Return [X, Y] of the center of cell containing provided text 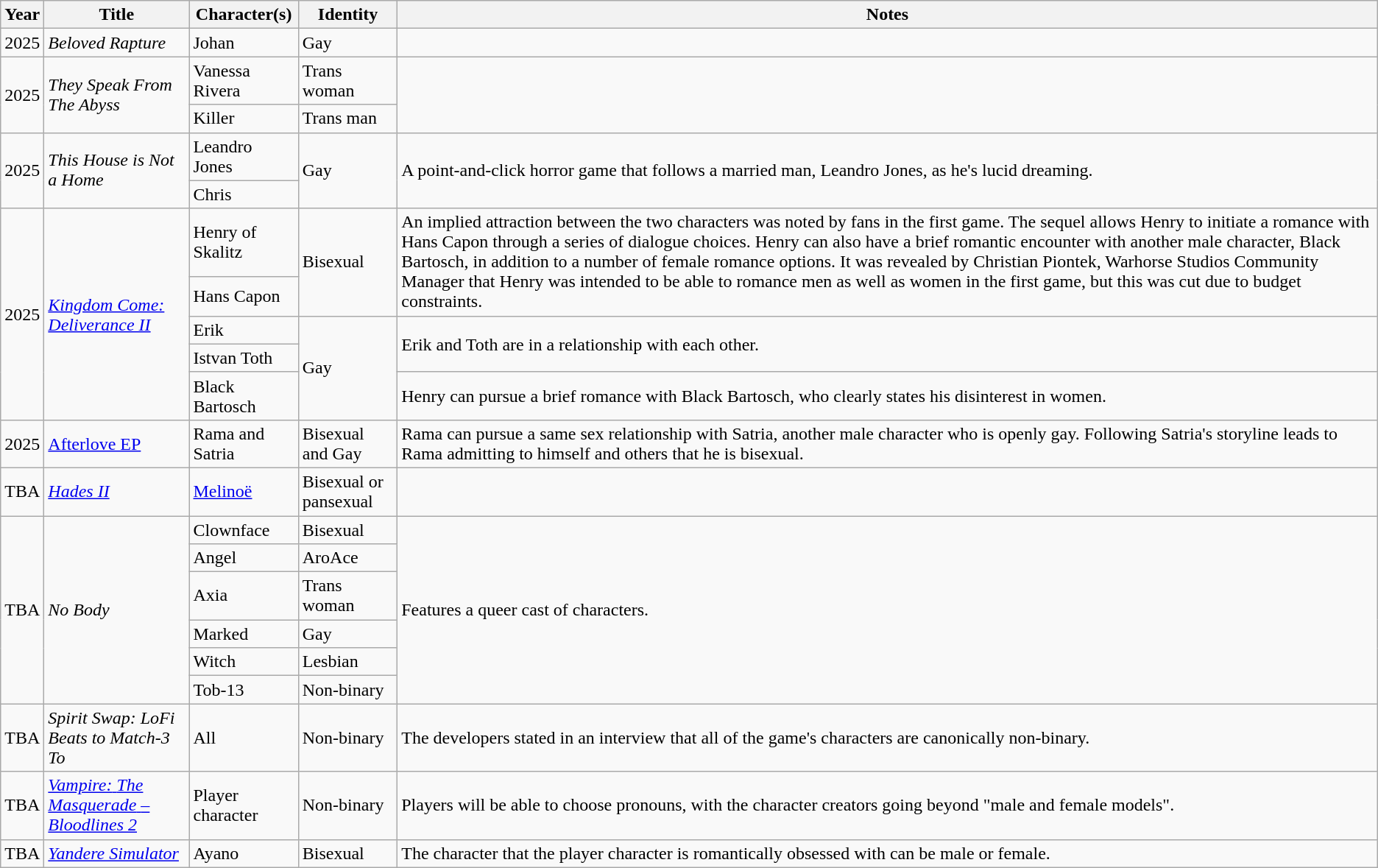
The character that the player character is romantically obsessed with can be male or female. [888, 853]
Henry of Skalitz [244, 242]
Trans man [347, 119]
Ayano [244, 853]
Killer [244, 119]
The developers stated in an interview that all of the game's characters are canonically non-binary. [888, 738]
Features a queer cast of characters. [888, 610]
Afterlove EP [116, 443]
Hans Capon [244, 296]
They Speak From The Abyss [116, 94]
Rama and Satria [244, 443]
Player character [244, 805]
Bisexual or pansexual [347, 492]
Axia [244, 596]
Beloved Rapture [116, 43]
Spirit Swap: LoFi Beats to Match-3 To [116, 738]
Kingdom Come: Deliverance II [116, 314]
Title [116, 15]
Witch [244, 662]
This House is Not a Home [116, 171]
All [244, 738]
Tob-13 [244, 690]
AroAce [347, 558]
Leandro Jones [244, 156]
Bisexual and Gay [347, 443]
Lesbian [347, 662]
Istvan Toth [244, 358]
Johan [244, 43]
A point-and-click horror game that follows a married man, Leandro Jones, as he's lucid dreaming. [888, 171]
Henry can pursue a brief romance with Black Bartosch, who clearly states his disinterest in women. [888, 396]
Character(s) [244, 15]
Black Bartosch [244, 396]
Marked [244, 634]
Yandere Simulator [116, 853]
Identity [347, 15]
Vanessa Rivera [244, 81]
Notes [888, 15]
Erik [244, 330]
Melinoë [244, 492]
Chris [244, 194]
Hades II [116, 492]
Clownface [244, 529]
Vampire: The Masquerade – Bloodlines 2 [116, 805]
No Body [116, 610]
Erik and Toth are in a relationship with each other. [888, 344]
Players will be able to choose pronouns, with the character creators going beyond "male and female models". [888, 805]
Year [22, 15]
Angel [244, 558]
